Return [X, Y] of the center of cell containing provided text 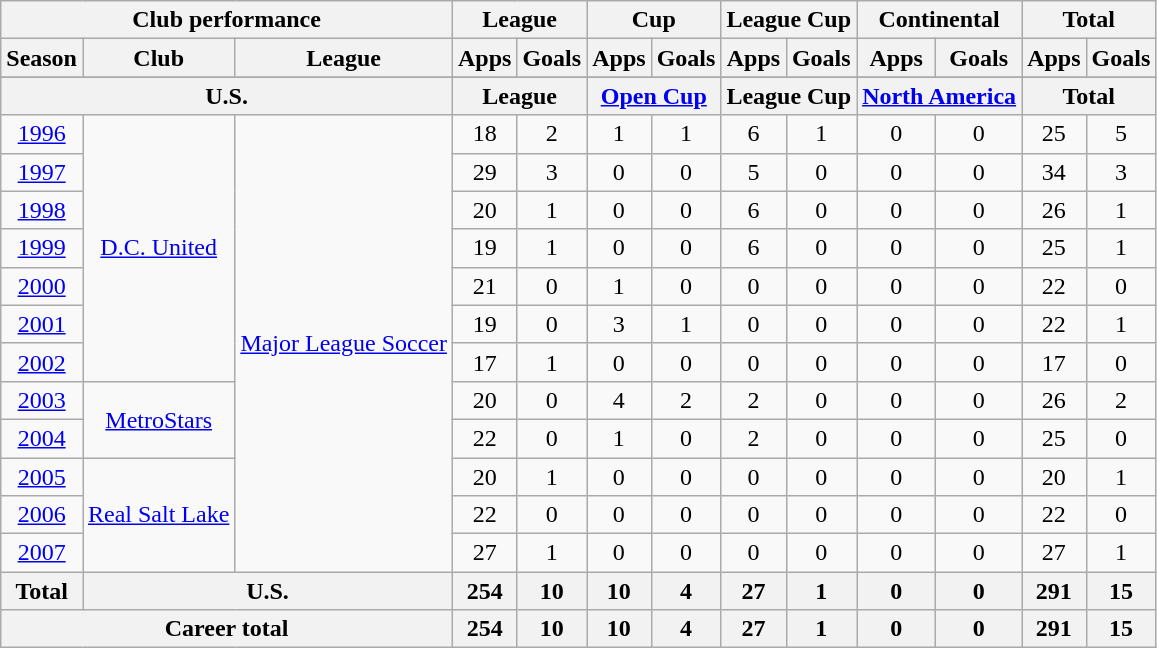
1999 [42, 248]
2006 [42, 515]
18 [484, 134]
Club performance [227, 20]
Major League Soccer [344, 344]
Career total [227, 629]
2001 [42, 324]
2007 [42, 553]
Season [42, 58]
1998 [42, 210]
29 [484, 172]
Continental [940, 20]
21 [484, 286]
North America [940, 96]
MetroStars [158, 419]
1997 [42, 172]
2003 [42, 400]
Real Salt Lake [158, 515]
2002 [42, 362]
D.C. United [158, 248]
Club [158, 58]
1996 [42, 134]
2000 [42, 286]
2005 [42, 477]
Cup [654, 20]
Open Cup [654, 96]
34 [1054, 172]
2004 [42, 438]
